For the text-containing cell, return its midpoint in (x, y) coordinate format. 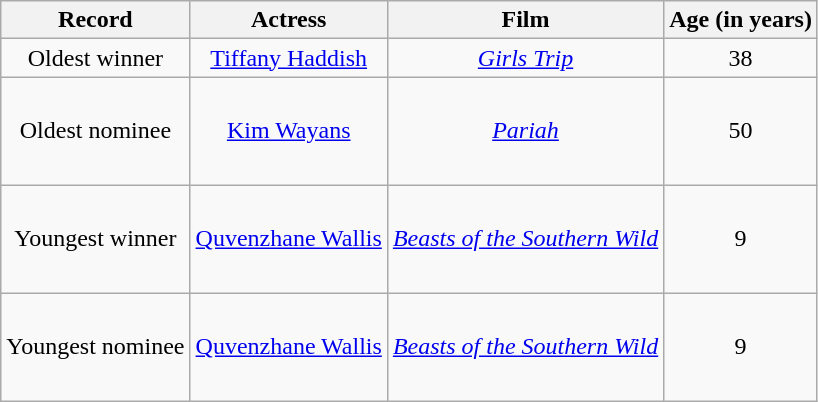
Kim Wayans (288, 131)
50 (741, 131)
Girls Trip (525, 58)
Age (in years) (741, 20)
38 (741, 58)
Tiffany Haddish (288, 58)
Record (96, 20)
Oldest winner (96, 58)
Youngest winner (96, 239)
Film (525, 20)
Pariah (525, 131)
Actress (288, 20)
Youngest nominee (96, 347)
Oldest nominee (96, 131)
